Locate the cell with the specified text and output its [X, Y] center coordinate. 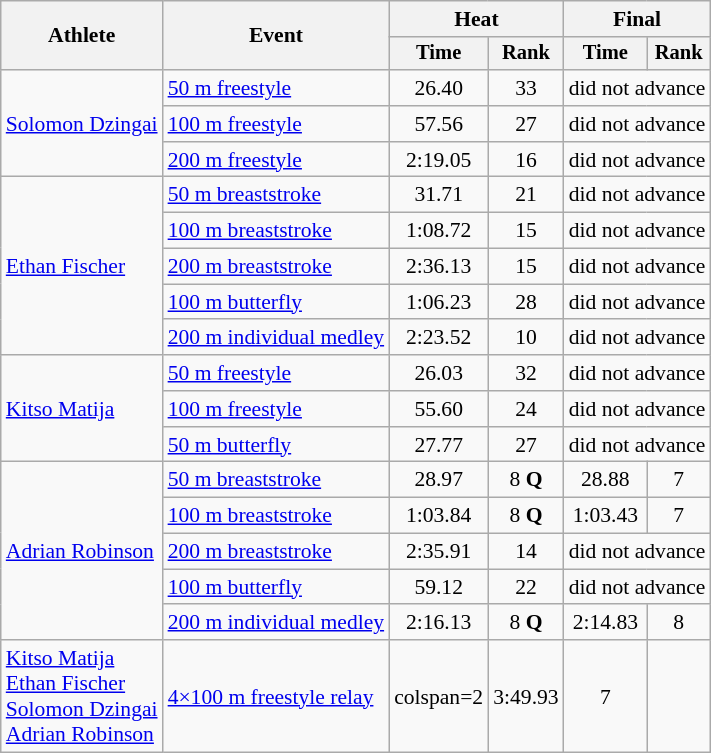
2:16.13 [438, 623]
26.03 [438, 373]
55.60 [438, 409]
28.88 [606, 480]
33 [526, 88]
1:06.23 [438, 302]
28 [526, 302]
21 [526, 195]
Kitso MatijaEthan FischerSolomon DzingaiAdrian Robinson [82, 696]
8 [679, 623]
24 [526, 409]
2:14.83 [606, 623]
31.71 [438, 195]
200 m freestyle [276, 160]
2:19.05 [438, 160]
Ethan Fischer [82, 266]
26.40 [438, 88]
Kitso Matija [82, 408]
16 [526, 160]
2:35.91 [438, 552]
22 [526, 587]
Heat [476, 19]
2:36.13 [438, 267]
Final [638, 19]
28.97 [438, 480]
50 m butterfly [276, 445]
59.12 [438, 587]
14 [526, 552]
1:03.43 [606, 516]
Athlete [82, 36]
4×100 m freestyle relay [276, 696]
27.77 [438, 445]
Event [276, 36]
Adrian Robinson [82, 551]
3:49.93 [526, 696]
10 [526, 338]
1:03.84 [438, 516]
1:08.72 [438, 231]
57.56 [438, 124]
Solomon Dzingai [82, 124]
32 [526, 373]
colspan=2 [438, 696]
2:23.52 [438, 338]
